Output the [x, y] coordinate of the center of the cell containing the given text.  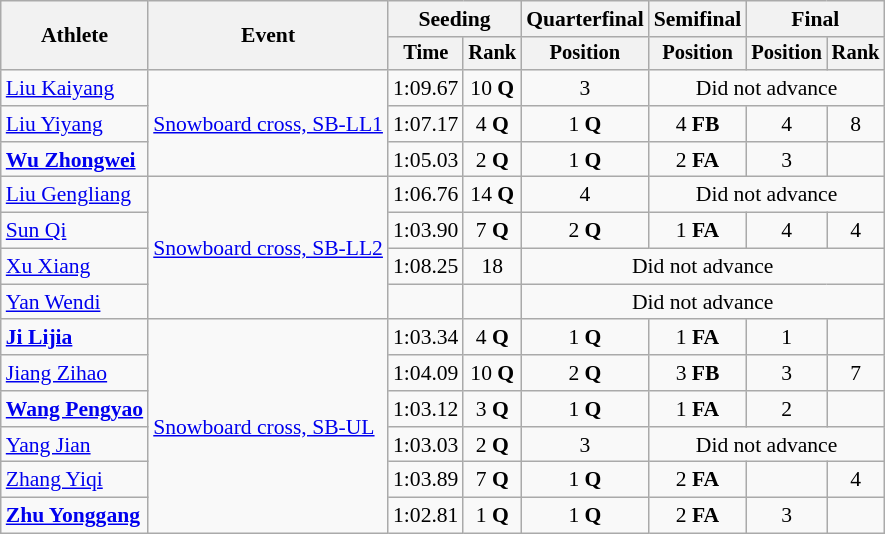
1:03.89 [426, 480]
Yang Jian [74, 445]
8 [856, 124]
1 [786, 338]
1:07.17 [426, 124]
Zhang Yiqi [74, 480]
1:02.81 [426, 516]
Liu Gengliang [74, 195]
Sun Qi [74, 231]
Time [426, 54]
1:04.09 [426, 373]
3 FB [698, 373]
Quarterfinal [585, 19]
Liu Yiyang [74, 124]
1:08.25 [426, 267]
14 Q [492, 195]
2 [786, 409]
Snowboard cross, SB-LL2 [268, 248]
Seeding [454, 19]
1:03.34 [426, 338]
1:05.03 [426, 160]
1:03.12 [426, 409]
1:06.76 [426, 195]
1:03.03 [426, 445]
Semifinal [698, 19]
Zhu Yonggang [74, 516]
Snowboard cross, SB-LL1 [268, 124]
Liu Kaiyang [74, 88]
Event [268, 36]
Snowboard cross, SB-UL [268, 427]
1:03.90 [426, 231]
Wang Pengyao [74, 409]
18 [492, 267]
Jiang Zihao [74, 373]
Wu Zhongwei [74, 160]
7 [856, 373]
Athlete [74, 36]
Ji Lijia [74, 338]
1:09.67 [426, 88]
4 FB [698, 124]
Xu Xiang [74, 267]
Final [815, 19]
Yan Wendi [74, 302]
3 Q [492, 409]
